For the text-containing cell, return its midpoint in (X, Y) coordinate format. 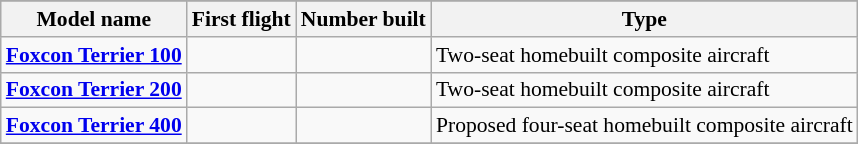
Foxcon Terrier 100 (94, 55)
Foxcon Terrier 200 (94, 90)
Number built (364, 19)
Foxcon Terrier 400 (94, 126)
First flight (242, 19)
Proposed four-seat homebuilt composite aircraft (644, 126)
Model name (94, 19)
Type (644, 19)
